Extract the (X, Y) coordinate from the center of the cell holding the provided text.  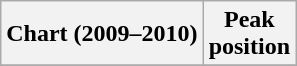
Peakposition (249, 34)
Chart (2009–2010) (102, 34)
